Extract the [x, y] coordinate from the center of the cell holding the provided text.  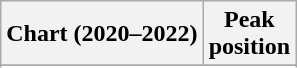
Peakposition [249, 34]
Chart (2020–2022) [102, 34]
